Pinpoint the cell where the given text exists, returning its (X, Y) midpoint coordinate. 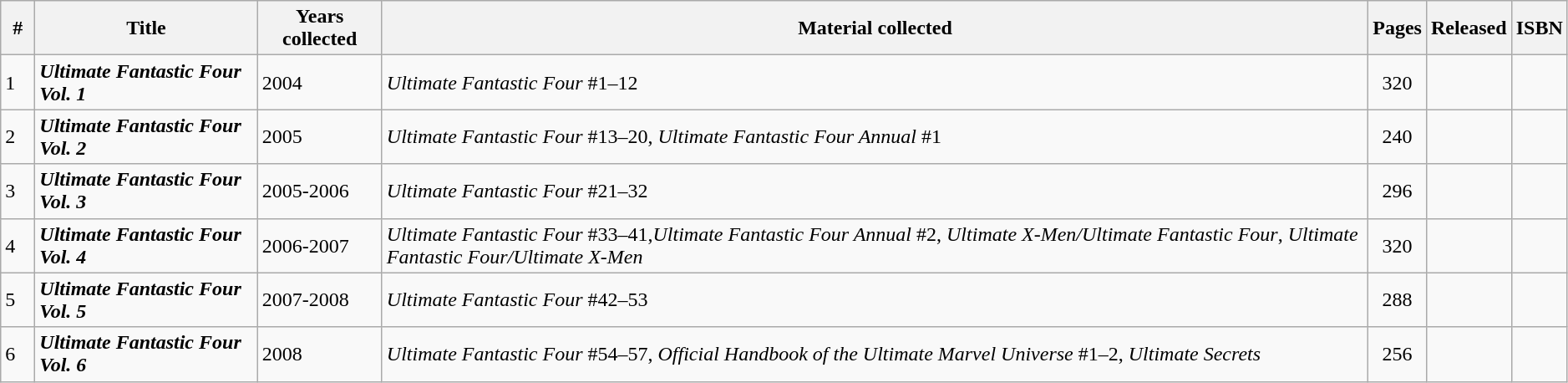
240 (1398, 137)
Ultimate Fantastic Four Vol. 4 (146, 246)
Ultimate Fantastic Four #54–57, Official Handbook of the Ultimate Marvel Universe #1–2, Ultimate Secrets (875, 355)
3 (18, 191)
# (18, 28)
296 (1398, 191)
288 (1398, 299)
5 (18, 299)
Material collected (875, 28)
2007-2008 (319, 299)
Ultimate Fantastic Four Vol. 5 (146, 299)
2008 (319, 355)
Ultimate Fantastic Four #33–41,Ultimate Fantastic Four Annual #2, Ultimate X-Men/Ultimate Fantastic Four, Ultimate Fantastic Four/Ultimate X-Men (875, 246)
256 (1398, 355)
Title (146, 28)
ISBN (1539, 28)
Ultimate Fantastic Four Vol. 6 (146, 355)
Ultimate Fantastic Four Vol. 2 (146, 137)
Ultimate Fantastic Four #42–53 (875, 299)
Released (1469, 28)
Years collected (319, 28)
Ultimate Fantastic Four Vol. 1 (146, 82)
Ultimate Fantastic Four #13–20, Ultimate Fantastic Four Annual #1 (875, 137)
2 (18, 137)
4 (18, 246)
2006-2007 (319, 246)
Pages (1398, 28)
Ultimate Fantastic Four Vol. 3 (146, 191)
2005-2006 (319, 191)
2004 (319, 82)
6 (18, 355)
1 (18, 82)
Ultimate Fantastic Four #21–32 (875, 191)
2005 (319, 137)
Ultimate Fantastic Four #1–12 (875, 82)
